Return the (x, y) coordinate for the center point of the cell that contains the specified text.  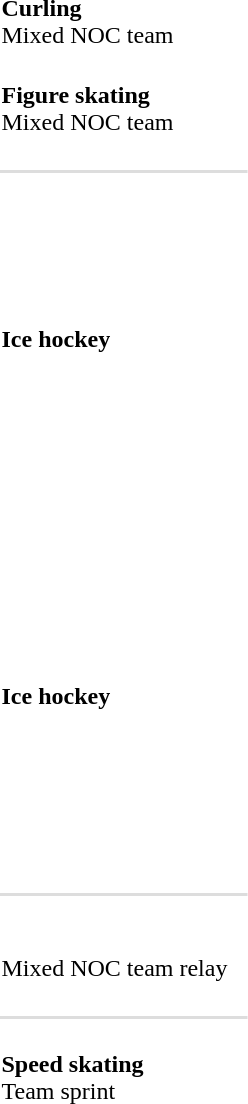
Mixed NOC team relay (114, 954)
Figure skatingMixed NOC team (114, 108)
